Output the [x, y] coordinate of the center of the cell containing the given text.  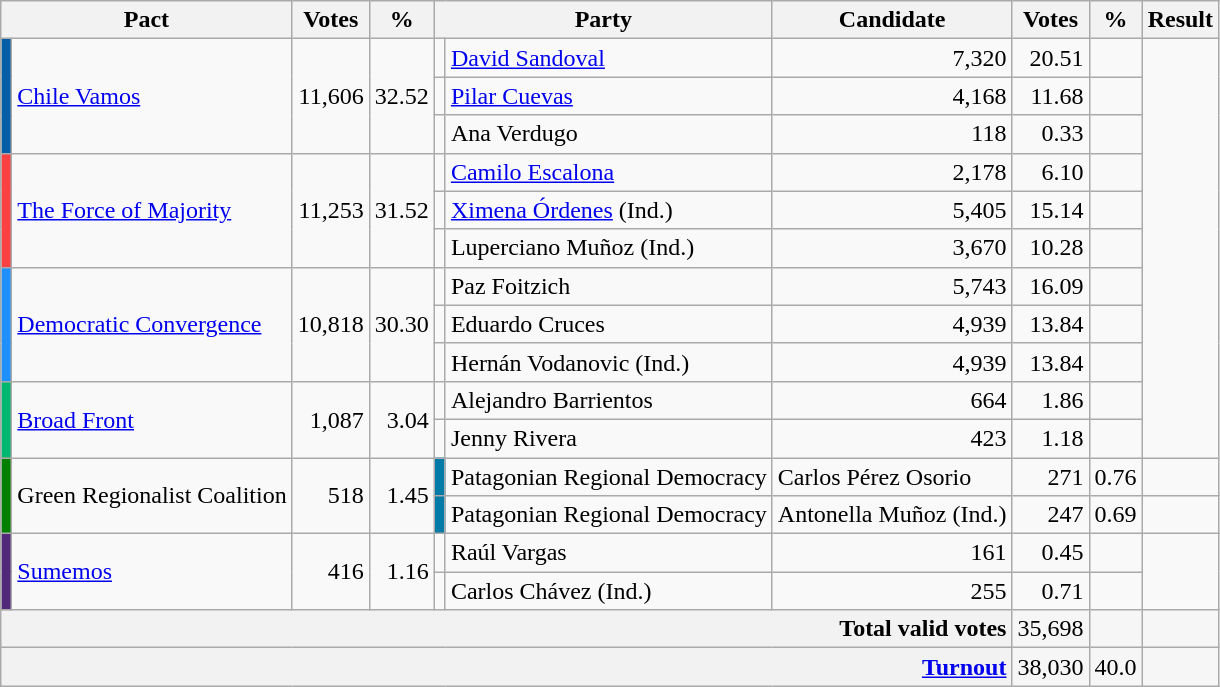
20.51 [1050, 58]
4,168 [892, 96]
11,606 [330, 96]
1.16 [402, 572]
416 [330, 572]
271 [1050, 477]
Alejandro Barrientos [608, 400]
Eduardo Cruces [608, 324]
0.71 [1050, 591]
Pilar Cuevas [608, 96]
Jenny Rivera [608, 438]
Paz Foitzich [608, 286]
Green Regionalist Coalition [152, 496]
15.14 [1050, 210]
Hernán Vodanovic (Ind.) [608, 362]
5,743 [892, 286]
40.0 [1116, 667]
518 [330, 496]
Carlos Pérez Osorio [892, 477]
Ximena Órdenes (Ind.) [608, 210]
7,320 [892, 58]
11.68 [1050, 96]
11,253 [330, 210]
5,405 [892, 210]
255 [892, 591]
0.69 [1116, 515]
2,178 [892, 172]
The Force of Majority [152, 210]
664 [892, 400]
Result [1180, 20]
6.10 [1050, 172]
0.76 [1116, 477]
1.45 [402, 496]
Antonella Muñoz (Ind.) [892, 515]
Broad Front [152, 419]
David Sandoval [608, 58]
38,030 [1050, 667]
1.86 [1050, 400]
3,670 [892, 248]
Sumemos [152, 572]
1.18 [1050, 438]
10,818 [330, 324]
Total valid votes [506, 629]
Camilo Escalona [608, 172]
Party [603, 20]
Pact [146, 20]
Chile Vamos [152, 96]
0.33 [1050, 134]
Carlos Chávez (Ind.) [608, 591]
1,087 [330, 419]
35,698 [1050, 629]
Luperciano Muñoz (Ind.) [608, 248]
0.45 [1050, 553]
161 [892, 553]
3.04 [402, 419]
32.52 [402, 96]
31.52 [402, 210]
30.30 [402, 324]
16.09 [1050, 286]
Turnout [506, 667]
423 [892, 438]
247 [1050, 515]
Democratic Convergence [152, 324]
Candidate [892, 20]
Raúl Vargas [608, 553]
Ana Verdugo [608, 134]
10.28 [1050, 248]
118 [892, 134]
